Return [x, y] of the center of cell containing provided text 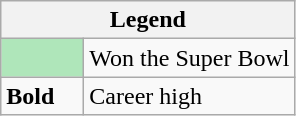
Bold [42, 96]
Legend [148, 20]
Career high [190, 96]
Won the Super Bowl [190, 58]
